Extract the (X, Y) coordinate from the center of the cell holding the provided text.  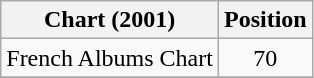
70 (265, 58)
Chart (2001) (110, 20)
French Albums Chart (110, 58)
Position (265, 20)
